Search for the cell housing the specified text and yield its (X, Y) center coordinate. 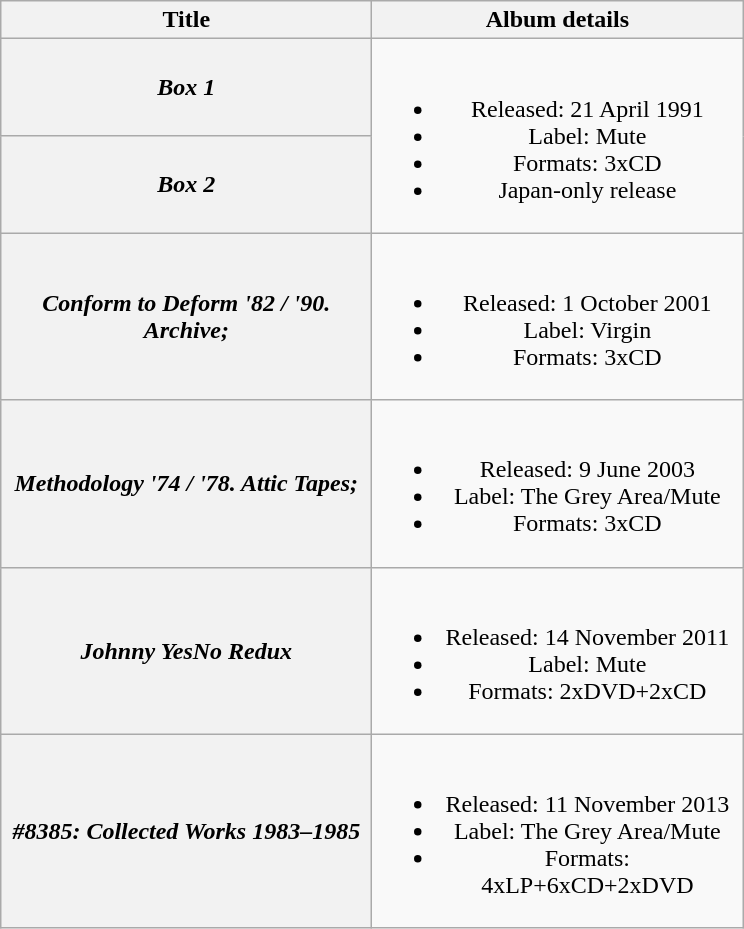
Released: 1 October 2001Label: VirginFormats: 3xCD (558, 316)
Methodology '74 / '78. Attic Tapes; (186, 484)
Released: 9 June 2003Label: The Grey Area/MuteFormats: 3xCD (558, 484)
Released: 11 November 2013Label: The Grey Area/MuteFormats: 4xLP+6xCD+2xDVD (558, 831)
Album details (558, 20)
#8385: Collected Works 1983–1985 (186, 831)
Released: 21 April 1991Label: MuteFormats: 3xCDJapan-only release (558, 136)
Box 1 (186, 88)
Title (186, 20)
Released: 14 November 2011Label: MuteFormats: 2xDVD+2xCD (558, 650)
Conform to Deform '82 / '90. Archive; (186, 316)
Johnny YesNo Redux (186, 650)
Box 2 (186, 184)
